Pinpoint the cell where the given text exists, returning its [x, y] midpoint coordinate. 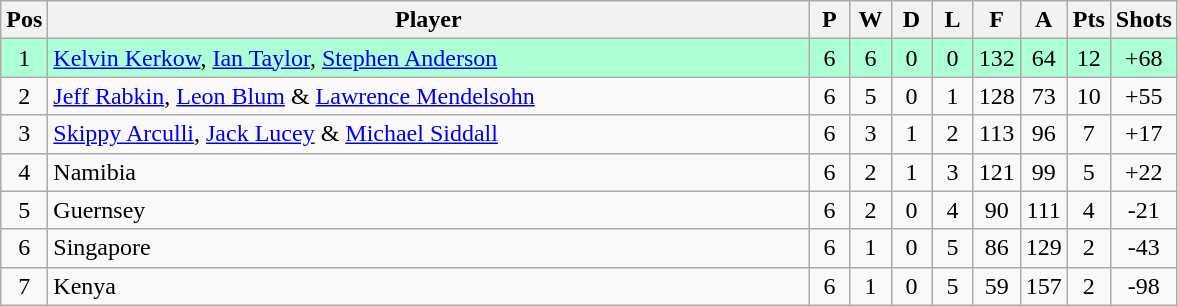
P [830, 20]
Pts [1088, 20]
Guernsey [428, 210]
Jeff Rabkin, Leon Blum & Lawrence Mendelsohn [428, 96]
Kenya [428, 286]
59 [996, 286]
Namibia [428, 172]
Singapore [428, 248]
+68 [1144, 58]
128 [996, 96]
-98 [1144, 286]
+17 [1144, 134]
157 [1044, 286]
Kelvin Kerkow, Ian Taylor, Stephen Anderson [428, 58]
129 [1044, 248]
-21 [1144, 210]
W [870, 20]
10 [1088, 96]
96 [1044, 134]
90 [996, 210]
A [1044, 20]
64 [1044, 58]
121 [996, 172]
Pos [24, 20]
111 [1044, 210]
D [912, 20]
113 [996, 134]
73 [1044, 96]
+55 [1144, 96]
L [952, 20]
Shots [1144, 20]
Skippy Arculli, Jack Lucey & Michael Siddall [428, 134]
12 [1088, 58]
86 [996, 248]
99 [1044, 172]
Player [428, 20]
132 [996, 58]
-43 [1144, 248]
+22 [1144, 172]
F [996, 20]
